Find where the given text appears and provide that cell's center as (x, y) coordinate. 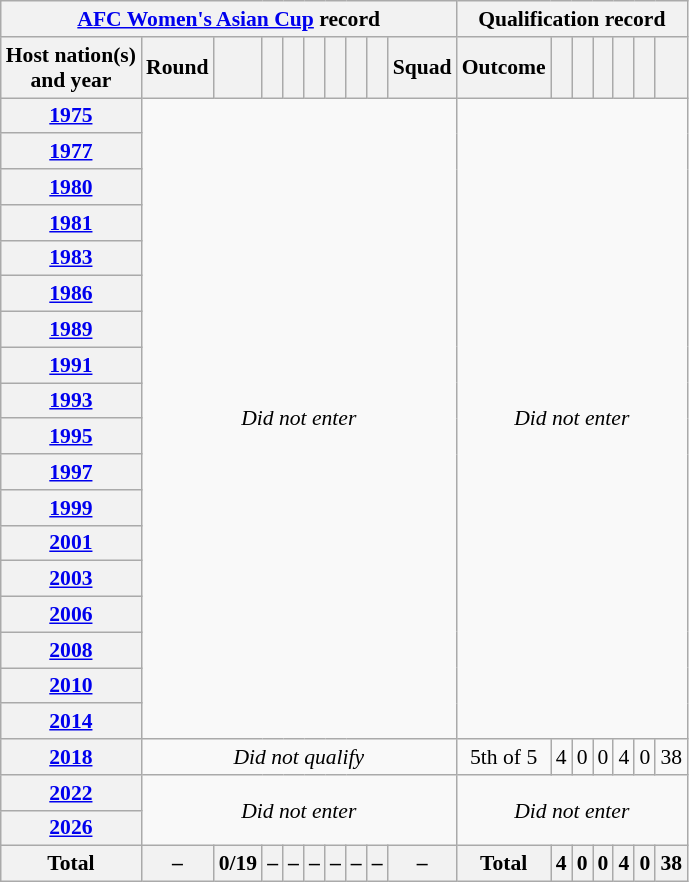
1983 (71, 258)
2008 (71, 650)
2003 (71, 579)
1993 (71, 401)
2010 (71, 686)
2022 (71, 793)
Qualification record (572, 19)
1991 (71, 365)
1989 (71, 330)
2006 (71, 615)
5th of 5 (504, 757)
1977 (71, 152)
Squad (422, 68)
Did not qualify (299, 757)
1975 (71, 116)
1986 (71, 294)
Outcome (504, 68)
2026 (71, 828)
AFC Women's Asian Cup record (229, 19)
Round (178, 68)
Host nation(s)and year (71, 68)
2018 (71, 757)
1995 (71, 437)
1981 (71, 223)
1997 (71, 472)
0/19 (238, 864)
2001 (71, 543)
1980 (71, 187)
2014 (71, 722)
1999 (71, 508)
